Return (x, y) of the center of cell containing provided text 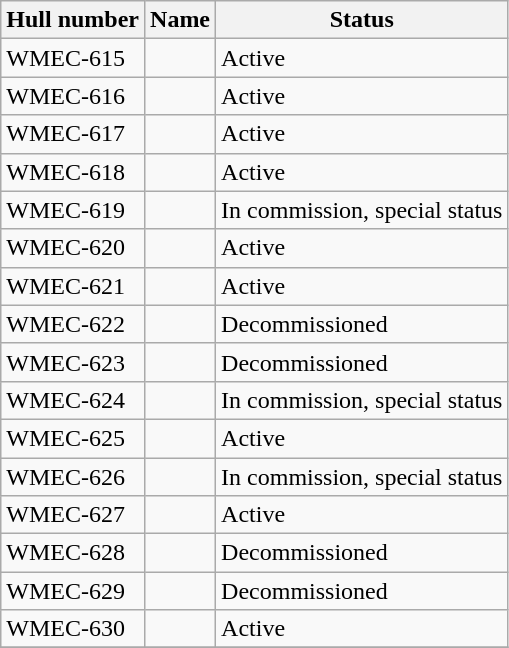
WMEC-622 (73, 324)
WMEC-627 (73, 515)
WMEC-617 (73, 134)
WMEC-615 (73, 58)
WMEC-630 (73, 629)
WMEC-625 (73, 438)
WMEC-624 (73, 400)
WMEC-628 (73, 553)
WMEC-621 (73, 286)
Status (362, 20)
WMEC-626 (73, 477)
WMEC-618 (73, 172)
Hull number (73, 20)
Name (180, 20)
WMEC-623 (73, 362)
WMEC-619 (73, 210)
WMEC-616 (73, 96)
WMEC-620 (73, 248)
WMEC-629 (73, 591)
